Locate the cell with the specified text and output its [X, Y] center coordinate. 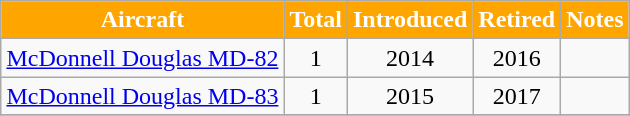
McDonnell Douglas MD-83 [142, 96]
2014 [410, 58]
Total [316, 20]
2016 [517, 58]
McDonnell Douglas MD-82 [142, 58]
Aircraft [142, 20]
2017 [517, 96]
Retired [517, 20]
Notes [595, 20]
2015 [410, 96]
Introduced [410, 20]
